Detect which cell encompasses the target text, then output its [X, Y] center coordinate. 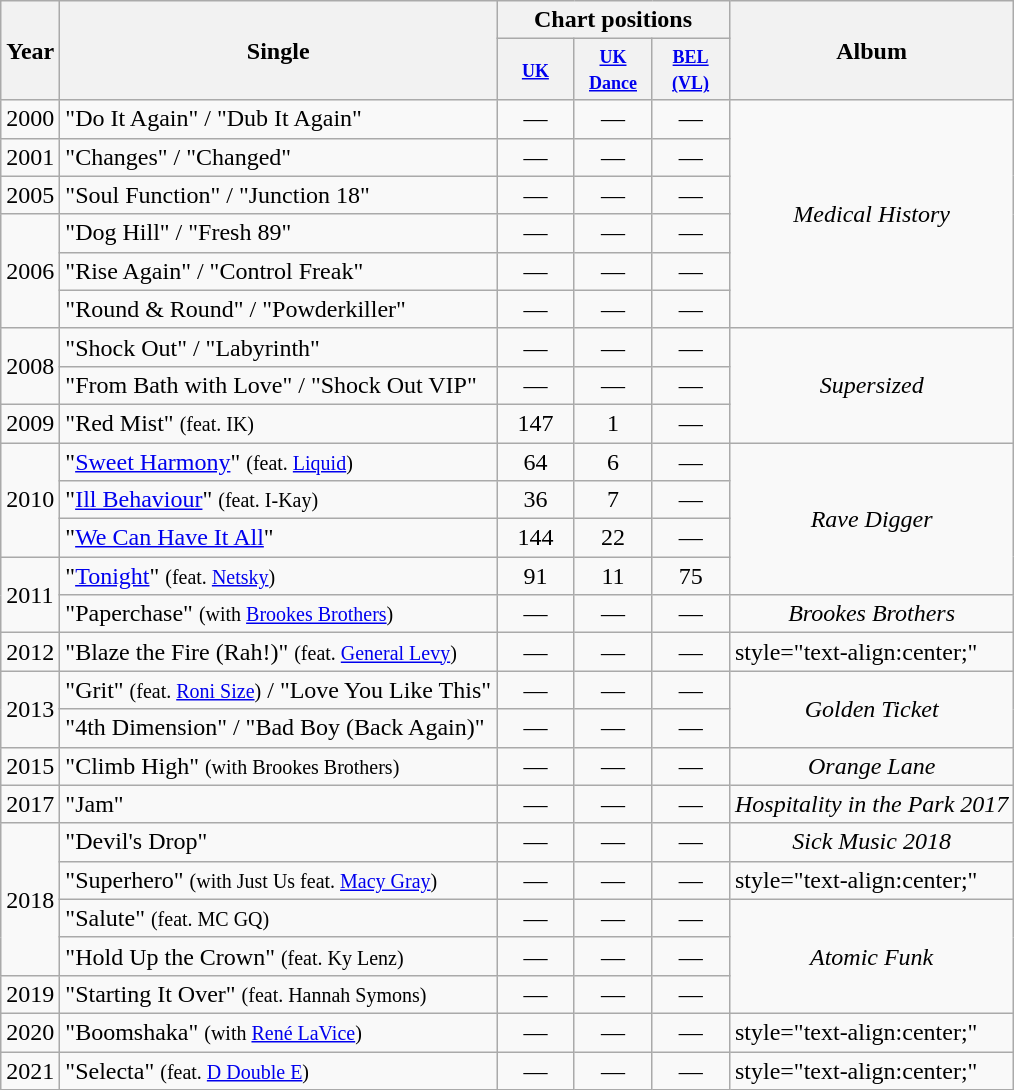
"Jam" [278, 804]
Album [871, 50]
2010 [30, 499]
"Grit" (feat. Roni Size) / "Love You Like This" [278, 690]
"Tonight" (feat. Netsky) [278, 576]
147 [536, 423]
Rave Digger [871, 518]
"Red Mist" (feat. IK) [278, 423]
"Climb High" (with Brookes Brothers) [278, 766]
Year [30, 50]
2009 [30, 423]
"From Bath with Love" / "Shock Out VIP" [278, 385]
2020 [30, 1032]
6 [613, 461]
75 [691, 576]
2005 [30, 195]
Golden Ticket [871, 709]
BEL(VL) [691, 70]
"Selecta" (feat. D Double E) [278, 1071]
64 [536, 461]
"Salute" (feat. MC GQ) [278, 918]
Atomic Funk [871, 956]
"Shock Out" / "Labyrinth" [278, 347]
"Round & Round" / "Powderkiller" [278, 309]
2017 [30, 804]
2013 [30, 709]
"4th Dimension" / "Bad Boy (Back Again)" [278, 728]
2001 [30, 157]
2011 [30, 595]
UK [536, 70]
11 [613, 576]
2000 [30, 119]
2006 [30, 271]
Orange Lane [871, 766]
2019 [30, 994]
"Sweet Harmony" (feat. Liquid) [278, 461]
Single [278, 50]
2015 [30, 766]
2008 [30, 366]
Brookes Brothers [871, 614]
"Ill Behaviour" (feat. I-Kay) [278, 500]
"Rise Again" / "Control Freak" [278, 271]
Supersized [871, 385]
36 [536, 500]
2012 [30, 652]
UKDance [613, 70]
Medical History [871, 214]
"Do It Again" / "Dub It Again" [278, 119]
"We Can Have It All" [278, 538]
Hospitality in the Park 2017 [871, 804]
7 [613, 500]
Chart positions [614, 20]
"Blaze the Fire (Rah!)" (feat. General Levy) [278, 652]
22 [613, 538]
Sick Music 2018 [871, 842]
"Changes" / "Changed" [278, 157]
2018 [30, 899]
"Paperchase" (with Brookes Brothers) [278, 614]
"Starting It Over" (feat. Hannah Symons) [278, 994]
91 [536, 576]
"Hold Up the Crown" (feat. Ky Lenz) [278, 956]
1 [613, 423]
"Dog Hill" / "Fresh 89" [278, 233]
144 [536, 538]
"Superhero" (with Just Us feat. Macy Gray) [278, 880]
"Devil's Drop" [278, 842]
"Soul Function" / "Junction 18" [278, 195]
2021 [30, 1071]
"Boomshaka" (with René LaVice) [278, 1032]
